Search for the cell housing the specified text and yield its [x, y] center coordinate. 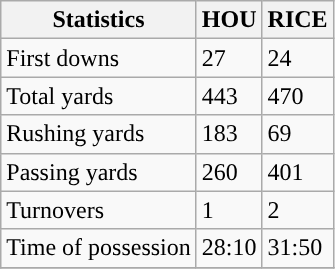
183 [229, 134]
443 [229, 96]
28:10 [229, 248]
Statistics [99, 20]
260 [229, 172]
HOU [229, 20]
27 [229, 58]
1 [229, 210]
2 [298, 210]
69 [298, 134]
24 [298, 58]
Total yards [99, 96]
RICE [298, 20]
401 [298, 172]
31:50 [298, 248]
Passing yards [99, 172]
First downs [99, 58]
470 [298, 96]
Rushing yards [99, 134]
Turnovers [99, 210]
Time of possession [99, 248]
